Search for the cell housing the specified text and yield its [X, Y] center coordinate. 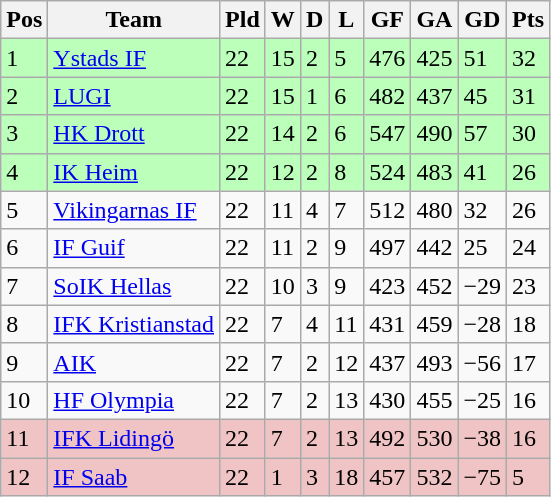
GD [482, 20]
530 [434, 438]
423 [388, 286]
41 [482, 172]
31 [528, 96]
LUGI [134, 96]
497 [388, 248]
452 [434, 286]
HK Drott [134, 134]
Ystads IF [134, 58]
IF Guif [134, 248]
IF Saab [134, 477]
431 [388, 324]
480 [434, 210]
512 [388, 210]
−25 [482, 400]
IFK Lidingö [134, 438]
51 [482, 58]
Pld [243, 20]
Team [134, 20]
Pts [528, 20]
547 [388, 134]
493 [434, 362]
AIK [134, 362]
17 [528, 362]
24 [528, 248]
14 [282, 134]
425 [434, 58]
476 [388, 58]
IK Heim [134, 172]
25 [482, 248]
442 [434, 248]
L [346, 20]
GA [434, 20]
GF [388, 20]
524 [388, 172]
457 [388, 477]
57 [482, 134]
D [314, 20]
482 [388, 96]
−38 [482, 438]
IFK Kristianstad [134, 324]
−28 [482, 324]
490 [434, 134]
HF Olympia [134, 400]
Vikingarnas IF [134, 210]
455 [434, 400]
−29 [482, 286]
492 [388, 438]
532 [434, 477]
Pos [24, 20]
SoIK Hellas [134, 286]
30 [528, 134]
459 [434, 324]
430 [388, 400]
−56 [482, 362]
45 [482, 96]
W [282, 20]
23 [528, 286]
−75 [482, 477]
483 [434, 172]
